Find where the given text appears and provide that cell's center as [X, Y] coordinate. 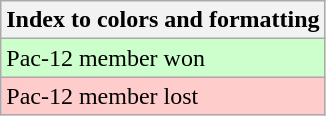
Index to colors and formatting [163, 20]
Pac-12 member lost [163, 96]
Pac-12 member won [163, 58]
